Locate the cell with the specified text and output its [x, y] center coordinate. 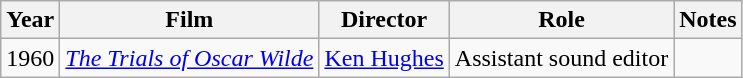
The Trials of Oscar Wilde [190, 58]
Ken Hughes [384, 58]
Film [190, 20]
Role [561, 20]
Director [384, 20]
Year [30, 20]
Assistant sound editor [561, 58]
Notes [708, 20]
1960 [30, 58]
